Return the (X, Y) coordinate for the center point of the cell that contains the specified text.  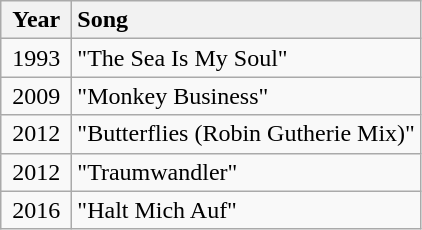
"Halt Mich Auf" (246, 210)
"Butterflies (Robin Gutherie Mix)" (246, 134)
Song (246, 20)
2016 (36, 210)
"The Sea Is My Soul" (246, 58)
2009 (36, 96)
Year (36, 20)
"Monkey Business" (246, 96)
1993 (36, 58)
"Traumwandler" (246, 172)
